Search for the cell housing the specified text and yield its [X, Y] center coordinate. 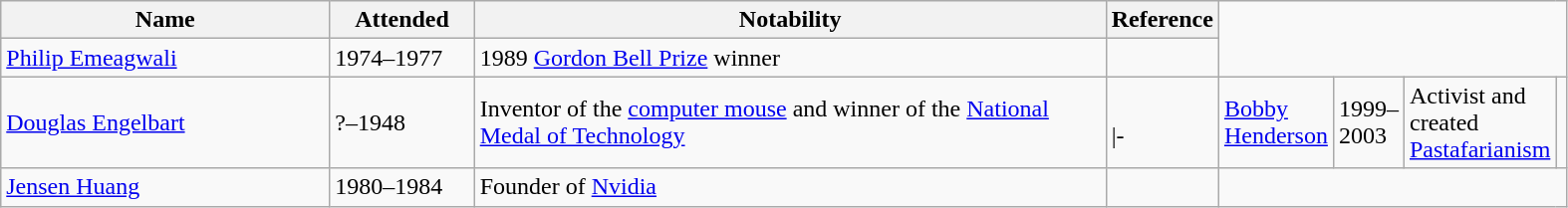
Founder of Nvidia [790, 187]
Inventor of the computer mouse and winner of the National Medal of Technology [790, 122]
Attended [402, 20]
1974–1977 [402, 58]
Reference [1162, 20]
Bobby Henderson [1275, 122]
?–1948 [402, 122]
1999–2003 [1369, 122]
Douglas Engelbart [165, 122]
1989 Gordon Bell Prize winner [790, 58]
Name [165, 20]
Activist and created Pastafarianism [1479, 122]
Philip Emeagwali [165, 58]
1980–1984 [402, 187]
Jensen Huang [165, 187]
Notability [790, 20]
|- [1162, 122]
